Return the (X, Y) coordinate for the center point of the cell that contains the specified text.  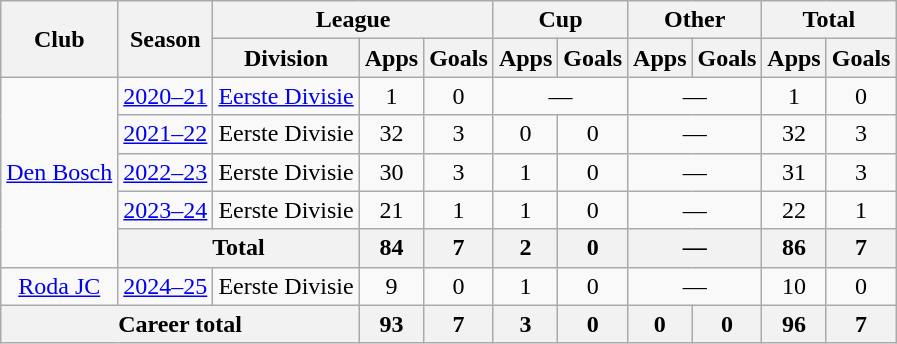
2 (525, 248)
31 (794, 172)
93 (391, 324)
2022–23 (166, 172)
Roda JC (60, 286)
Den Bosch (60, 172)
Career total (180, 324)
Cup (560, 20)
League (354, 20)
Club (60, 39)
2021–22 (166, 134)
22 (794, 210)
Division (286, 58)
84 (391, 248)
96 (794, 324)
Other (695, 20)
2023–24 (166, 210)
Season (166, 39)
10 (794, 286)
2024–25 (166, 286)
9 (391, 286)
30 (391, 172)
86 (794, 248)
2020–21 (166, 96)
21 (391, 210)
